Return the [X, Y] coordinate for the center point of the cell that contains the specified text.  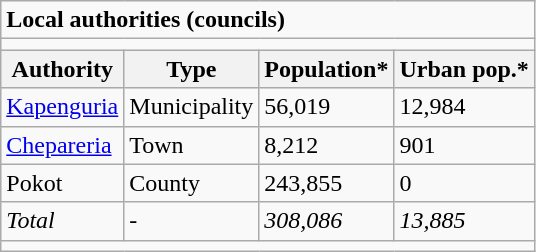
Local authorities (councils) [268, 20]
308,086 [326, 221]
Urban pop.* [464, 69]
- [192, 221]
Kapenguria [62, 107]
Type [192, 69]
County [192, 183]
Pokot [62, 183]
901 [464, 145]
0 [464, 183]
56,019 [326, 107]
13,885 [464, 221]
8,212 [326, 145]
Town [192, 145]
12,984 [464, 107]
Authority [62, 69]
243,855 [326, 183]
Total [62, 221]
Population* [326, 69]
Municipality [192, 107]
Chepareria [62, 145]
